From the cell containing the given text, extract its center point as (x, y) coordinate. 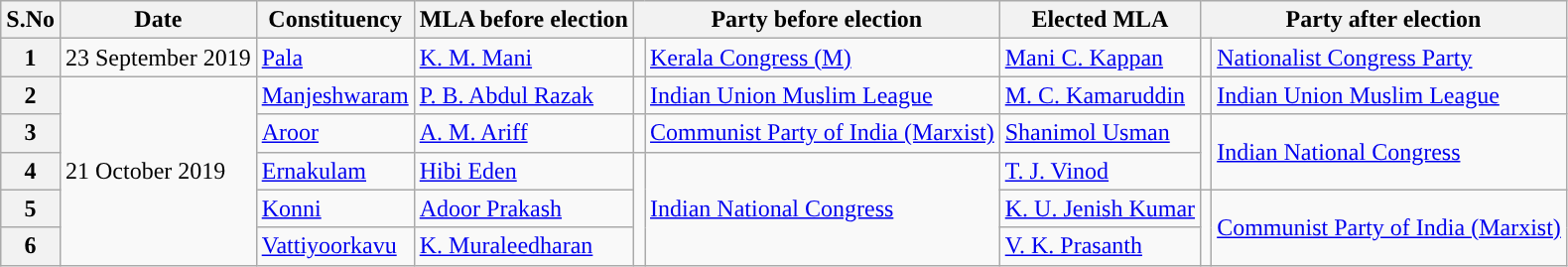
K. M. Mani (524, 58)
T. J. Vinod (1100, 171)
K. Muraleedharan (524, 246)
23 September 2019 (158, 58)
Party before election (816, 20)
Mani C. Kappan (1100, 58)
Hibi Eden (524, 171)
6 (31, 246)
3 (31, 133)
21 October 2019 (158, 171)
V. K. Prasanth (1100, 246)
Party after election (1383, 20)
Konni (335, 208)
Ernakulam (335, 171)
Manjeshwaram (335, 95)
Date (158, 20)
Kerala Congress (M) (823, 58)
S.No (31, 20)
Vattiyoorkavu (335, 246)
A. M. Ariff (524, 133)
K. U. Jenish Kumar (1100, 208)
4 (31, 171)
Constituency (335, 20)
Aroor (335, 133)
P. B. Abdul Razak (524, 95)
Shanimol Usman (1100, 133)
5 (31, 208)
MLA before election (524, 20)
Pala (335, 58)
Nationalist Congress Party (1389, 58)
1 (31, 58)
Elected MLA (1100, 20)
2 (31, 95)
M. C. Kamaruddin (1100, 95)
Adoor Prakash (524, 208)
